Detect which cell encompasses the target text, then output its (x, y) center coordinate. 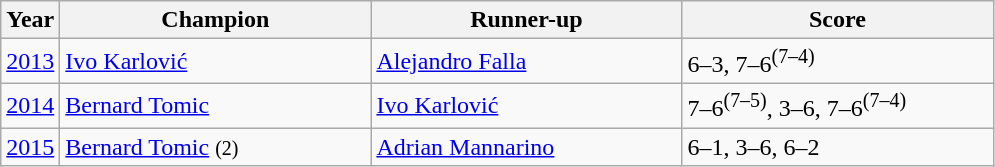
Year (30, 20)
2014 (30, 106)
6–3, 7–6(7–4) (838, 62)
Bernard Tomic (216, 106)
2015 (30, 147)
2013 (30, 62)
Runner-up (526, 20)
Score (838, 20)
6–1, 3–6, 6–2 (838, 147)
Alejandro Falla (526, 62)
Bernard Tomic (2) (216, 147)
7–6(7–5), 3–6, 7–6(7–4) (838, 106)
Champion (216, 20)
Adrian Mannarino (526, 147)
